Pinpoint the cell where the given text exists, returning its [X, Y] midpoint coordinate. 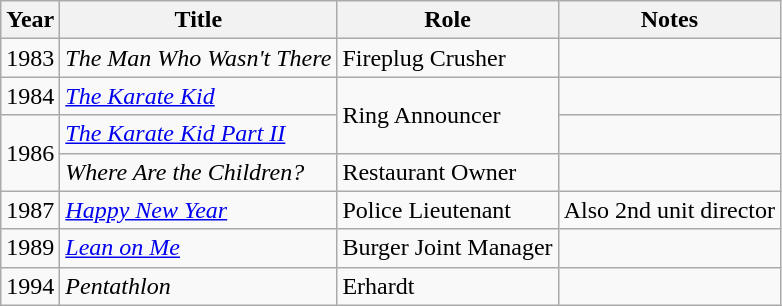
Where Are the Children? [198, 172]
Role [448, 20]
1984 [30, 96]
Lean on Me [198, 248]
Notes [669, 20]
Pentathlon [198, 286]
Fireplug Crusher [448, 58]
Burger Joint Manager [448, 248]
1983 [30, 58]
Restaurant Owner [448, 172]
1987 [30, 210]
Ring Announcer [448, 115]
Year [30, 20]
The Karate Kid [198, 96]
1986 [30, 153]
Erhardt [448, 286]
Happy New Year [198, 210]
Title [198, 20]
Also 2nd unit director [669, 210]
1989 [30, 248]
Police Lieutenant [448, 210]
The Man Who Wasn't There [198, 58]
1994 [30, 286]
The Karate Kid Part II [198, 134]
